Extract the (x, y) coordinate from the center of the cell holding the provided text.  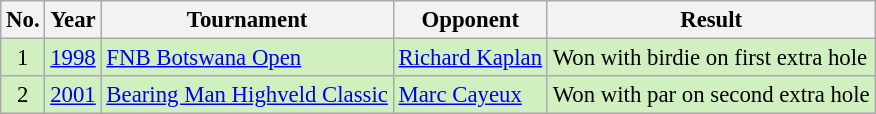
Result (711, 20)
Opponent (470, 20)
2 (23, 95)
Tournament (247, 20)
No. (23, 20)
Richard Kaplan (470, 58)
Won with birdie on first extra hole (711, 58)
FNB Botswana Open (247, 58)
2001 (73, 95)
Bearing Man Highveld Classic (247, 95)
1 (23, 58)
Year (73, 20)
Marc Cayeux (470, 95)
1998 (73, 58)
Won with par on second extra hole (711, 95)
